Search for the cell housing the specified text and yield its (X, Y) center coordinate. 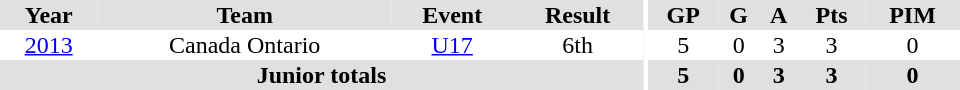
Canada Ontario (244, 45)
A (778, 15)
Year (48, 15)
U17 (452, 45)
Team (244, 15)
Junior totals (322, 75)
Result (578, 15)
G (738, 15)
Event (452, 15)
GP (684, 15)
2013 (48, 45)
Pts (832, 15)
PIM (912, 15)
6th (578, 45)
